For the text-containing cell, return its midpoint in [x, y] coordinate format. 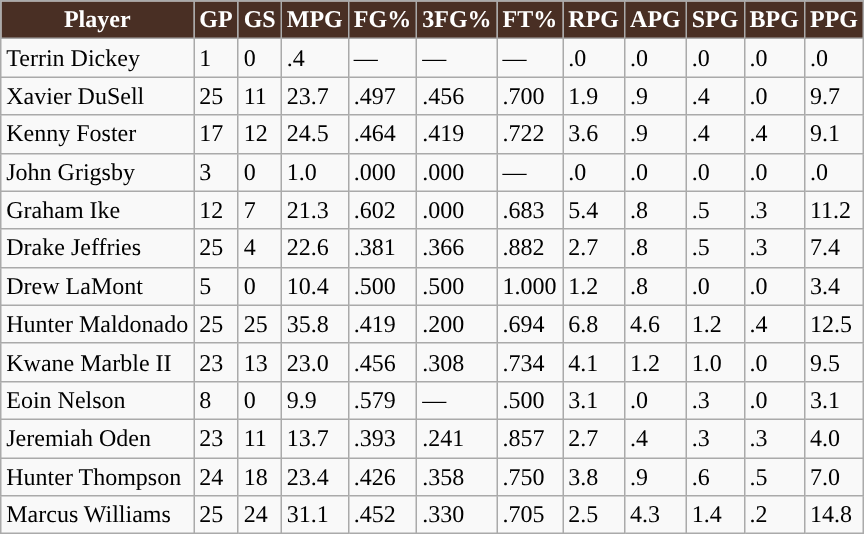
.694 [530, 324]
1.000 [530, 286]
.683 [530, 210]
John Grigsby [98, 172]
.241 [457, 438]
3FG% [457, 20]
Hunter Thompson [98, 477]
9.1 [834, 134]
.200 [457, 324]
9.9 [314, 400]
7.4 [834, 248]
4.6 [656, 324]
Kwane Marble II [98, 362]
.722 [530, 134]
9.7 [834, 96]
23.7 [314, 96]
.882 [530, 248]
.308 [457, 362]
Drake Jeffries [98, 248]
Jeremiah Oden [98, 438]
SPG [715, 20]
.6 [715, 477]
35.8 [314, 324]
.857 [530, 438]
.734 [530, 362]
31.1 [314, 515]
.497 [382, 96]
18 [260, 477]
Terrin Dickey [98, 58]
.750 [530, 477]
Kenny Foster [98, 134]
Marcus Williams [98, 515]
4.1 [594, 362]
Xavier DuSell [98, 96]
10.4 [314, 286]
.464 [382, 134]
BPG [774, 20]
MPG [314, 20]
.393 [382, 438]
Hunter Maldonado [98, 324]
3.8 [594, 477]
.705 [530, 515]
24.5 [314, 134]
1 [216, 58]
8 [216, 400]
13 [260, 362]
Eoin Nelson [98, 400]
GP [216, 20]
9.5 [834, 362]
Graham Ike [98, 210]
2.5 [594, 515]
12.5 [834, 324]
APG [656, 20]
.426 [382, 477]
5 [216, 286]
23.0 [314, 362]
.366 [457, 248]
5.4 [594, 210]
6.8 [594, 324]
14.8 [834, 515]
23.4 [314, 477]
4.0 [834, 438]
3.4 [834, 286]
.358 [457, 477]
.579 [382, 400]
21.3 [314, 210]
.2 [774, 515]
Drew LaMont [98, 286]
.700 [530, 96]
11.2 [834, 210]
.381 [382, 248]
PPG [834, 20]
4.3 [656, 515]
22.6 [314, 248]
GS [260, 20]
Player [98, 20]
13.7 [314, 438]
3 [216, 172]
3.6 [594, 134]
4 [260, 248]
17 [216, 134]
1.4 [715, 515]
.330 [457, 515]
FT% [530, 20]
7.0 [834, 477]
.602 [382, 210]
FG% [382, 20]
7 [260, 210]
RPG [594, 20]
.452 [382, 515]
1.9 [594, 96]
